From the cell containing the given text, extract its center point as [X, Y] coordinate. 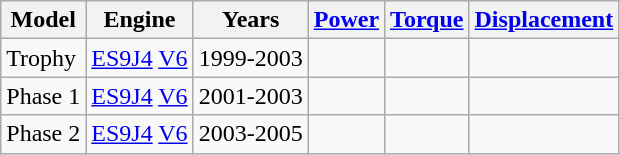
Phase 2 [44, 134]
Model [44, 20]
1999-2003 [250, 58]
Torque [427, 20]
Engine [140, 20]
2001-2003 [250, 96]
Phase 1 [44, 96]
Power [346, 20]
Trophy [44, 58]
Years [250, 20]
2003-2005 [250, 134]
Displacement [544, 20]
